Capture the cell that displays the provided text and extract its (x, y) central coordinate. 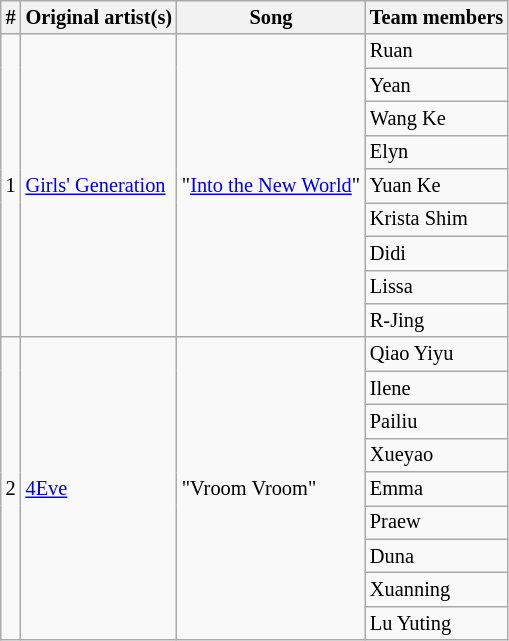
Ruan (436, 51)
Duna (436, 556)
Praew (436, 522)
Qiao Yiyu (436, 354)
Didi (436, 253)
Lu Yuting (436, 623)
Lissa (436, 287)
Elyn (436, 152)
"Into the New World" (271, 186)
4Eve (99, 488)
Krista Shim (436, 219)
Wang Ke (436, 118)
# (11, 17)
Ilene (436, 388)
2 (11, 488)
Song (271, 17)
"Vroom Vroom" (271, 488)
Team members (436, 17)
Girls' Generation (99, 186)
Original artist(s) (99, 17)
Xuanning (436, 589)
Xueyao (436, 455)
1 (11, 186)
Pailiu (436, 421)
Yean (436, 85)
Yuan Ke (436, 186)
R-Jing (436, 320)
Emma (436, 489)
